Determine the [X, Y] coordinate at the center of the cell enclosing the given text.  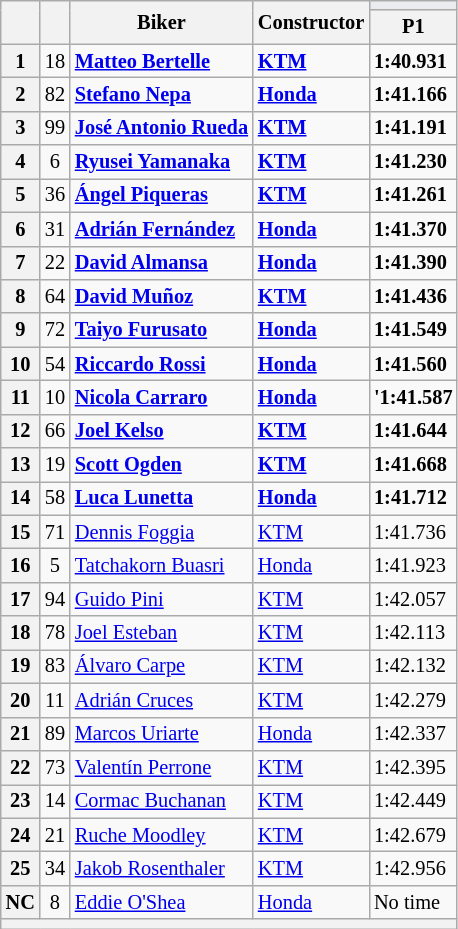
Biker [162, 22]
1:42.395 [413, 767]
1:42.449 [413, 801]
No time [413, 902]
1:42.279 [413, 700]
1:41.923 [413, 565]
Stefano Nepa [162, 94]
3 [20, 128]
94 [55, 599]
1:41.644 [413, 431]
15 [20, 532]
1 [20, 61]
1:41.390 [413, 263]
1:42.132 [413, 666]
Adrián Fernández [162, 229]
99 [55, 128]
73 [55, 767]
Tatchakorn Buasri [162, 565]
54 [55, 364]
66 [55, 431]
1:41.668 [413, 465]
1:41.712 [413, 498]
1:42.337 [413, 734]
Constructor [311, 22]
Nicola Carraro [162, 397]
13 [20, 465]
24 [20, 835]
83 [55, 666]
72 [55, 330]
Cormac Buchanan [162, 801]
64 [55, 296]
1:40.931 [413, 61]
David Muñoz [162, 296]
Álvaro Carpe [162, 666]
1:41.436 [413, 296]
1:42.956 [413, 868]
20 [20, 700]
'1:41.587 [413, 397]
17 [20, 599]
1:41.549 [413, 330]
David Almansa [162, 263]
NC [20, 902]
Jakob Rosenthaler [162, 868]
Eddie O'Shea [162, 902]
16 [20, 565]
1:41.166 [413, 94]
Luca Lunetta [162, 498]
89 [55, 734]
7 [20, 263]
1:41.560 [413, 364]
4 [20, 162]
1:41.230 [413, 162]
Joel Esteban [162, 633]
Dennis Foggia [162, 532]
23 [20, 801]
25 [20, 868]
José Antonio Rueda [162, 128]
78 [55, 633]
71 [55, 532]
1:41.370 [413, 229]
1:41.191 [413, 128]
Taiyo Furusato [162, 330]
1:41.736 [413, 532]
Ruche Moodley [162, 835]
36 [55, 195]
82 [55, 94]
1:41.261 [413, 195]
Guido Pini [162, 599]
Adrián Cruces [162, 700]
Joel Kelso [162, 431]
58 [55, 498]
P1 [413, 27]
Ryusei Yamanaka [162, 162]
31 [55, 229]
1:42.679 [413, 835]
Ángel Piqueras [162, 195]
Valentín Perrone [162, 767]
2 [20, 94]
1:42.057 [413, 599]
Riccardo Rossi [162, 364]
Scott Ogden [162, 465]
Matteo Bertelle [162, 61]
12 [20, 431]
1:42.113 [413, 633]
Marcos Uriarte [162, 734]
34 [55, 868]
9 [20, 330]
